Return the [X, Y] coordinate for the center point of the cell that contains the specified text.  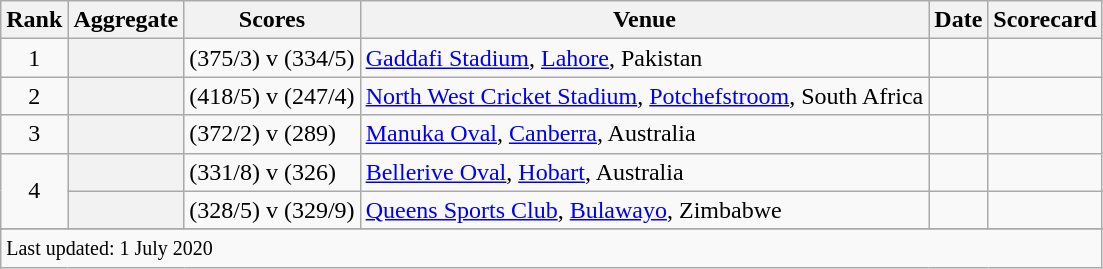
Scores [272, 20]
(372/2) v (289) [272, 134]
Date [958, 20]
(418/5) v (247/4) [272, 96]
(375/3) v (334/5) [272, 58]
4 [34, 191]
2 [34, 96]
Gaddafi Stadium, Lahore, Pakistan [644, 58]
Queens Sports Club, Bulawayo, Zimbabwe [644, 210]
1 [34, 58]
Rank [34, 20]
3 [34, 134]
Aggregate [126, 20]
Manuka Oval, Canberra, Australia [644, 134]
(331/8) v (326) [272, 172]
Last updated: 1 July 2020 [552, 248]
North West Cricket Stadium, Potchefstroom, South Africa [644, 96]
Bellerive Oval, Hobart, Australia [644, 172]
(328/5) v (329/9) [272, 210]
Venue [644, 20]
Scorecard [1046, 20]
